For the text-containing cell, return its midpoint in [x, y] coordinate format. 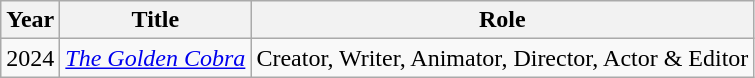
2024 [30, 58]
Role [502, 20]
Title [156, 20]
Year [30, 20]
The Golden Cobra [156, 58]
Creator, Writer, Animator, Director, Actor & Editor [502, 58]
